From the cell containing the given text, extract its center point as [X, Y] coordinate. 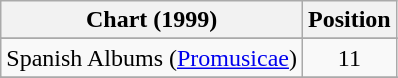
Chart (1999) [152, 20]
Spanish Albums (Promusicae) [152, 58]
11 [349, 58]
Position [349, 20]
